Scan for the cell matching the given text and deliver its (x, y) coordinate at center. 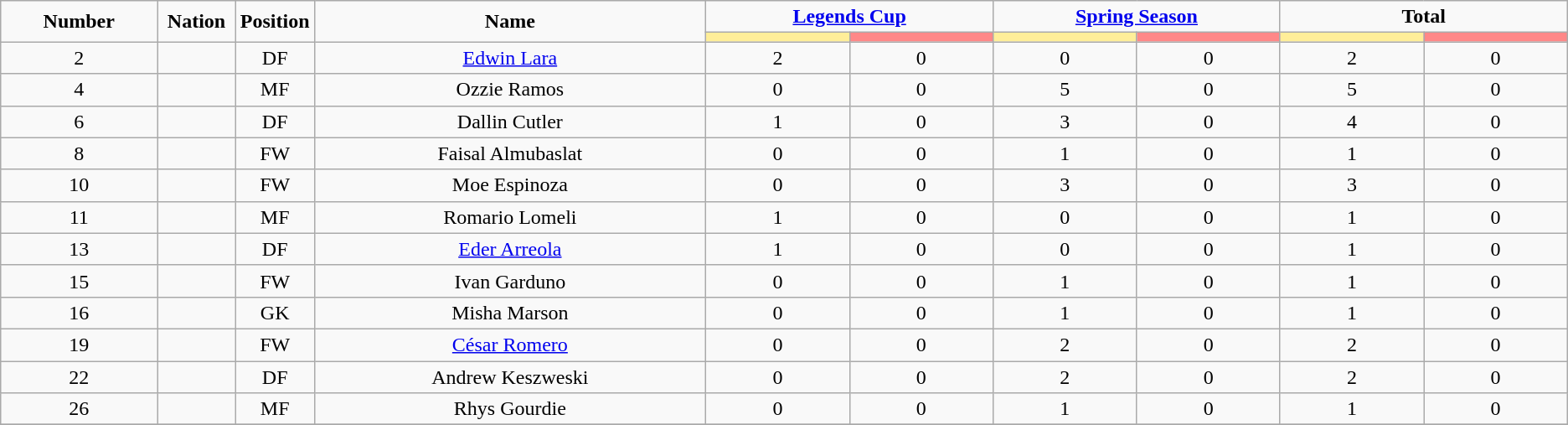
10 (79, 185)
6 (79, 122)
Andrew Keszweski (510, 376)
15 (79, 281)
Total (1424, 17)
Eder Arreola (510, 249)
Ozzie Ramos (510, 90)
Legends Cup (849, 17)
Number (79, 22)
19 (79, 345)
Misha Marson (510, 313)
26 (79, 409)
22 (79, 376)
16 (79, 313)
Moe Espinoza (510, 185)
Edwin Lara (510, 58)
Faisal Almubaslat (510, 153)
8 (79, 153)
Spring Season (1137, 17)
Dallin Cutler (510, 122)
GK (275, 313)
Nation (197, 22)
13 (79, 249)
Romario Lomeli (510, 217)
Rhys Gourdie (510, 409)
César Romero (510, 345)
11 (79, 217)
Ivan Garduno (510, 281)
Name (510, 22)
Position (275, 22)
